Detect which cell encompasses the target text, then output its [x, y] center coordinate. 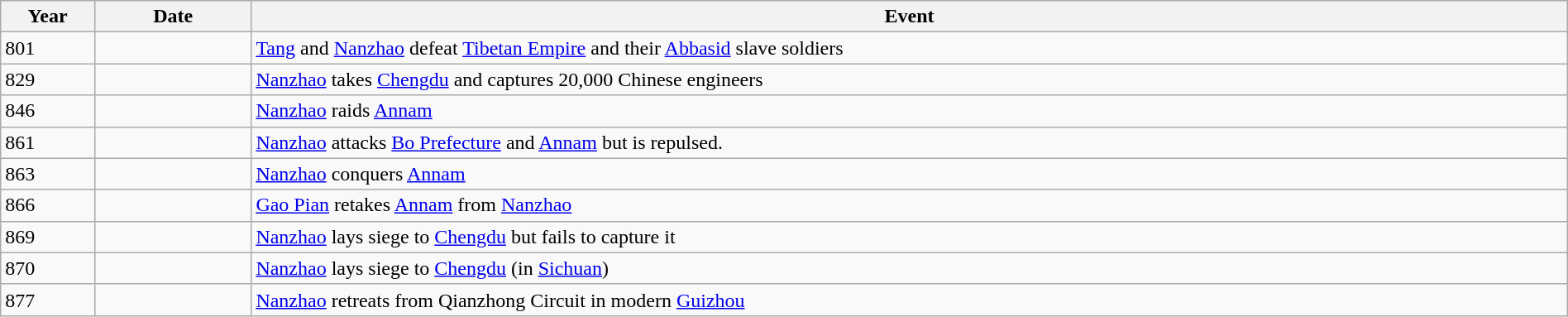
Nanzhao lays siege to Chengdu but fails to capture it [910, 237]
Gao Pian retakes Annam from Nanzhao [910, 205]
Tang and Nanzhao defeat Tibetan Empire and their Abbasid slave soldiers [910, 48]
877 [48, 300]
Nanzhao conquers Annam [910, 174]
Nanzhao attacks Bo Prefecture and Annam but is repulsed. [910, 142]
866 [48, 205]
869 [48, 237]
Nanzhao lays siege to Chengdu (in Sichuan) [910, 268]
801 [48, 48]
846 [48, 111]
870 [48, 268]
Nanzhao takes Chengdu and captures 20,000 Chinese engineers [910, 79]
Year [48, 17]
Nanzhao raids Annam [910, 111]
829 [48, 79]
863 [48, 174]
Event [910, 17]
861 [48, 142]
Nanzhao retreats from Qianzhong Circuit in modern Guizhou [910, 300]
Date [172, 17]
